Find where the given text appears and provide that cell's center as [x, y] coordinate. 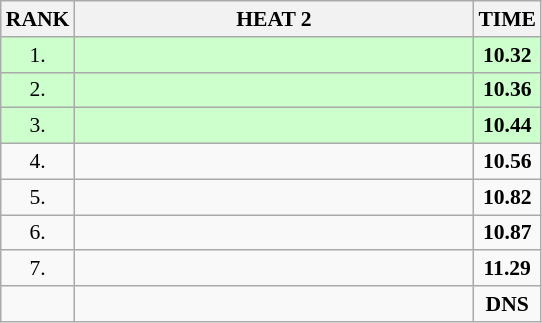
3. [38, 126]
6. [38, 233]
DNS [507, 304]
10.82 [507, 197]
HEAT 2 [274, 19]
10.32 [507, 55]
10.87 [507, 233]
7. [38, 269]
1. [38, 55]
TIME [507, 19]
11.29 [507, 269]
10.56 [507, 162]
2. [38, 90]
10.36 [507, 90]
10.44 [507, 126]
5. [38, 197]
RANK [38, 19]
4. [38, 162]
